Locate the cell with the specified text and output its (X, Y) center coordinate. 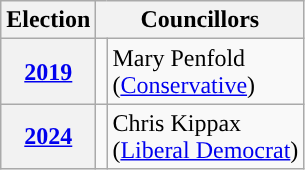
2019 (48, 72)
Election (48, 20)
Mary Penfold(Conservative) (206, 72)
Chris Kippax(Liberal Democrat) (206, 136)
2024 (48, 136)
Councillors (200, 20)
